For the text-containing cell, return its midpoint in [X, Y] coordinate format. 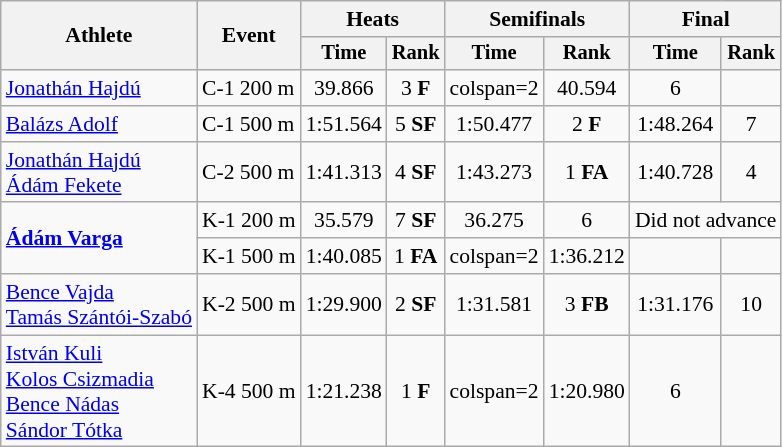
1 F [416, 391]
C-2 500 m [249, 172]
1:48.264 [676, 124]
Ádám Varga [99, 238]
2 F [587, 124]
Jonathán HajdúÁdám Fekete [99, 172]
1:40.085 [344, 256]
7 [752, 124]
K-4 500 m [249, 391]
Did not advance [706, 221]
1:31.581 [494, 304]
1:36.212 [587, 256]
Bence VajdaTamás Szántói-Szabó [99, 304]
36.275 [494, 221]
35.579 [344, 221]
4 SF [416, 172]
1:41.313 [344, 172]
2 SF [416, 304]
István KuliKolos CsizmadiaBence NádasSándor Tótka [99, 391]
1:20.980 [587, 391]
1:51.564 [344, 124]
1:29.900 [344, 304]
Balázs Adolf [99, 124]
Jonathán Hajdú [99, 88]
Final [706, 19]
Heats [373, 19]
1:21.238 [344, 391]
1:40.728 [676, 172]
4 [752, 172]
3 FB [587, 304]
1:31.176 [676, 304]
1:43.273 [494, 172]
Athlete [99, 36]
Semifinals [538, 19]
K-1 200 m [249, 221]
C-1 500 m [249, 124]
10 [752, 304]
3 F [416, 88]
Event [249, 36]
C-1 200 m [249, 88]
7 SF [416, 221]
1:50.477 [494, 124]
5 SF [416, 124]
K-1 500 m [249, 256]
39.866 [344, 88]
K-2 500 m [249, 304]
40.594 [587, 88]
